Pinpoint the cell where the given text exists, returning its [x, y] midpoint coordinate. 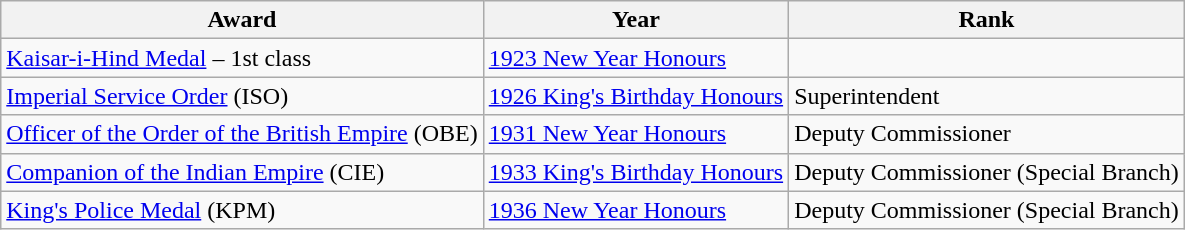
Superintendent [987, 96]
Award [242, 20]
1936 New Year Honours [636, 210]
King's Police Medal (KPM) [242, 210]
1926 King's Birthday Honours [636, 96]
Officer of the Order of the British Empire (OBE) [242, 134]
1931 New Year Honours [636, 134]
1933 King's Birthday Honours [636, 172]
Rank [987, 20]
Kaisar-i-Hind Medal – 1st class [242, 58]
Deputy Commissioner [987, 134]
Companion of the Indian Empire (CIE) [242, 172]
1923 New Year Honours [636, 58]
Imperial Service Order (ISO) [242, 96]
Year [636, 20]
